Return the (x, y) coordinate for the center point of the cell that contains the specified text.  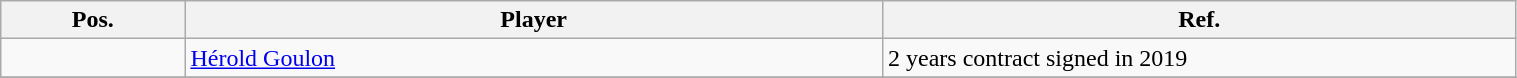
2 years contract signed in 2019 (1200, 58)
Player (534, 20)
Ref. (1200, 20)
Hérold Goulon (534, 58)
Pos. (93, 20)
